For the text-containing cell, return its midpoint in (x, y) coordinate format. 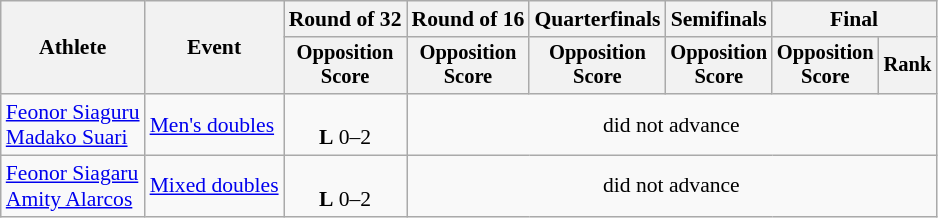
Rank (908, 66)
Final (854, 19)
Semifinals (718, 19)
Round of 16 (468, 19)
Event (214, 48)
Mixed doubles (214, 186)
Men's doubles (214, 124)
Feonor Siaguru Madako Suari (73, 124)
Round of 32 (346, 19)
Quarterfinals (597, 19)
Feonor Siagaru Amity Alarcos (73, 186)
Athlete (73, 48)
